Identify which cell holds the provided text, then report its (x, y) central coordinate. 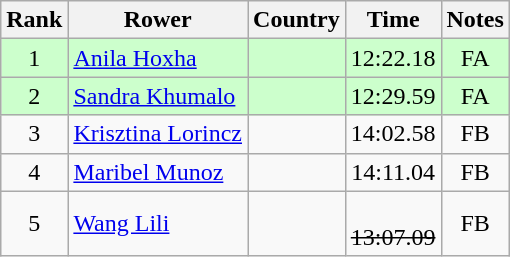
Notes (475, 20)
Sandra Khumalo (158, 96)
5 (34, 224)
Time (393, 20)
Country (297, 20)
Maribel Munoz (158, 172)
12:29.59 (393, 96)
Rower (158, 20)
13:07.09 (393, 224)
Krisztina Lorincz (158, 134)
14:11.04 (393, 172)
1 (34, 58)
Wang Lili (158, 224)
3 (34, 134)
14:02.58 (393, 134)
2 (34, 96)
4 (34, 172)
Rank (34, 20)
12:22.18 (393, 58)
Anila Hoxha (158, 58)
